From the cell containing the given text, extract its center point as (X, Y) coordinate. 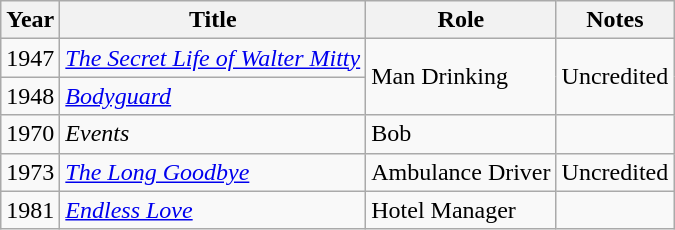
The Secret Life of Walter Mitty (213, 58)
Notes (615, 20)
1970 (30, 134)
1948 (30, 96)
1981 (30, 210)
Role (461, 20)
Endless Love (213, 210)
Bob (461, 134)
1973 (30, 172)
The Long Goodbye (213, 172)
Ambulance Driver (461, 172)
Year (30, 20)
Hotel Manager (461, 210)
Man Drinking (461, 77)
Title (213, 20)
Bodyguard (213, 96)
1947 (30, 58)
Events (213, 134)
